Pinpoint the cell where the given text exists, returning its (X, Y) midpoint coordinate. 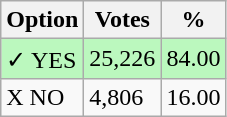
25,226 (122, 59)
84.00 (194, 59)
✓ YES (42, 59)
Votes (122, 20)
16.00 (194, 97)
X NO (42, 97)
4,806 (122, 97)
Option (42, 20)
% (194, 20)
